From the cell containing the given text, extract its center point as [x, y] coordinate. 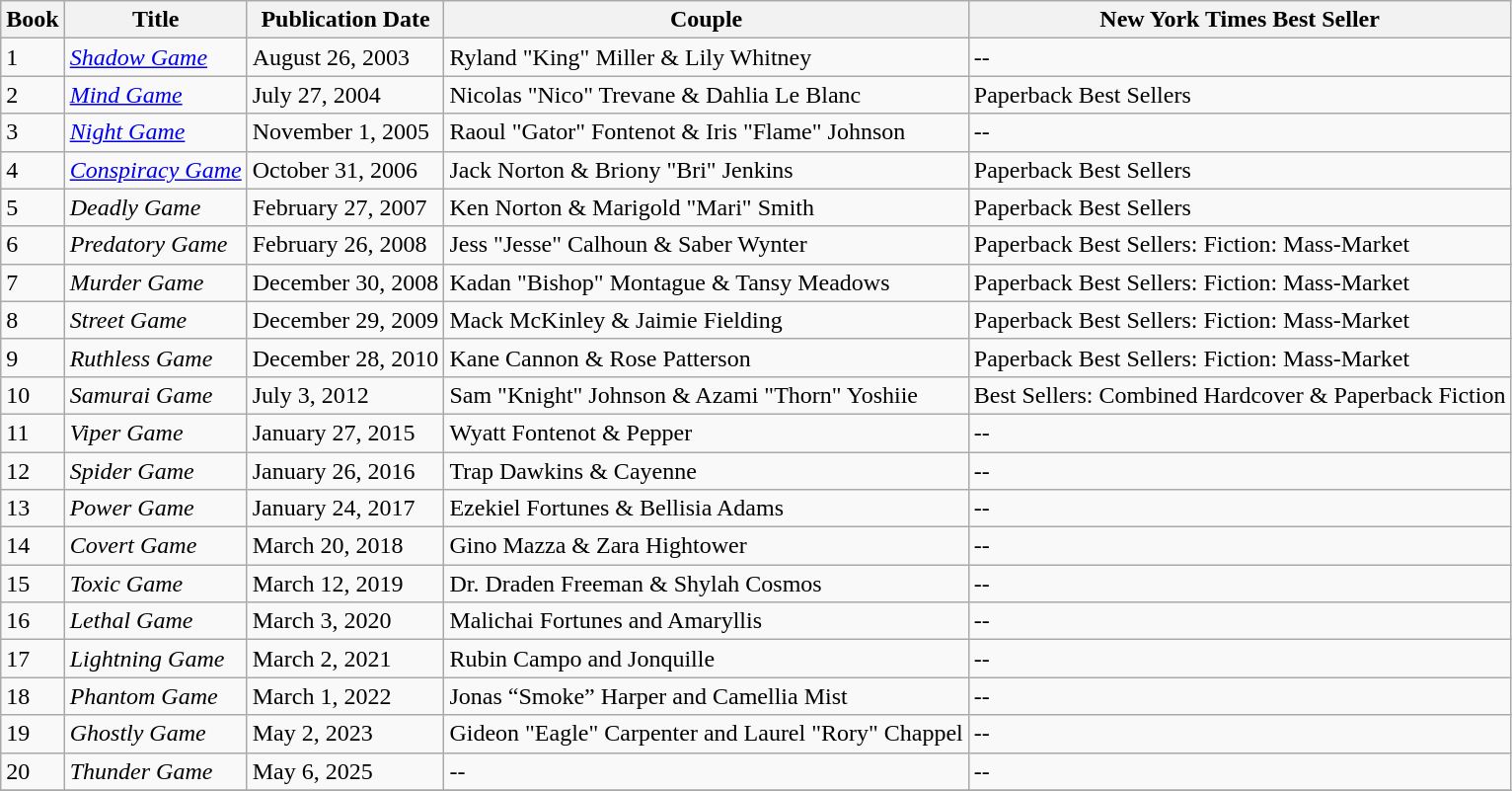
Toxic Game [156, 584]
12 [33, 471]
Conspiracy Game [156, 170]
December 30, 2008 [345, 282]
13 [33, 509]
1 [33, 57]
17 [33, 659]
Dr. Draden Freeman & Shylah Cosmos [707, 584]
Lethal Game [156, 621]
Nicolas "Nico" Trevane & Dahlia Le Blanc [707, 95]
January 24, 2017 [345, 509]
Kane Cannon & Rose Patterson [707, 357]
March 2, 2021 [345, 659]
Kadan "Bishop" Montague & Tansy Meadows [707, 282]
Ryland "King" Miller & Lily Whitney [707, 57]
Covert Game [156, 546]
Couple [707, 20]
5 [33, 207]
Jack Norton & Briony "Bri" Jenkins [707, 170]
December 28, 2010 [345, 357]
18 [33, 696]
11 [33, 433]
Title [156, 20]
Book [33, 20]
Malichai Fortunes and Amaryllis [707, 621]
Ruthless Game [156, 357]
Best Sellers: Combined Hardcover & Paperback Fiction [1240, 395]
16 [33, 621]
March 3, 2020 [345, 621]
8 [33, 320]
Phantom Game [156, 696]
Deadly Game [156, 207]
December 29, 2009 [345, 320]
Raoul "Gator" Fontenot & Iris "Flame" Johnson [707, 132]
10 [33, 395]
March 1, 2022 [345, 696]
2 [33, 95]
14 [33, 546]
4 [33, 170]
7 [33, 282]
15 [33, 584]
Murder Game [156, 282]
Sam "Knight" Johnson & Azami "Thorn" Yoshiie [707, 395]
Shadow Game [156, 57]
Spider Game [156, 471]
January 27, 2015 [345, 433]
February 27, 2007 [345, 207]
Street Game [156, 320]
Jess "Jesse" Calhoun & Saber Wynter [707, 245]
19 [33, 734]
Rubin Campo and Jonquille [707, 659]
Jonas “Smoke” Harper and Camellia Mist [707, 696]
October 31, 2006 [345, 170]
9 [33, 357]
Ezekiel Fortunes & Bellisia Adams [707, 509]
Trap Dawkins & Cayenne [707, 471]
August 26, 2003 [345, 57]
20 [33, 771]
Samurai Game [156, 395]
Night Game [156, 132]
November 1, 2005 [345, 132]
February 26, 2008 [345, 245]
Ghostly Game [156, 734]
July 27, 2004 [345, 95]
March 12, 2019 [345, 584]
Viper Game [156, 433]
Wyatt Fontenot & Pepper [707, 433]
Mack McKinley & Jaimie Fielding [707, 320]
March 20, 2018 [345, 546]
Ken Norton & Marigold "Mari" Smith [707, 207]
May 2, 2023 [345, 734]
Thunder Game [156, 771]
6 [33, 245]
Lightning Game [156, 659]
Mind Game [156, 95]
January 26, 2016 [345, 471]
Predatory Game [156, 245]
3 [33, 132]
Gideon "Eagle" Carpenter and Laurel "Rory" Chappel [707, 734]
Publication Date [345, 20]
Power Game [156, 509]
Gino Mazza & Zara Hightower [707, 546]
May 6, 2025 [345, 771]
July 3, 2012 [345, 395]
New York Times Best Seller [1240, 20]
